Return (x, y) of the center of cell containing provided text 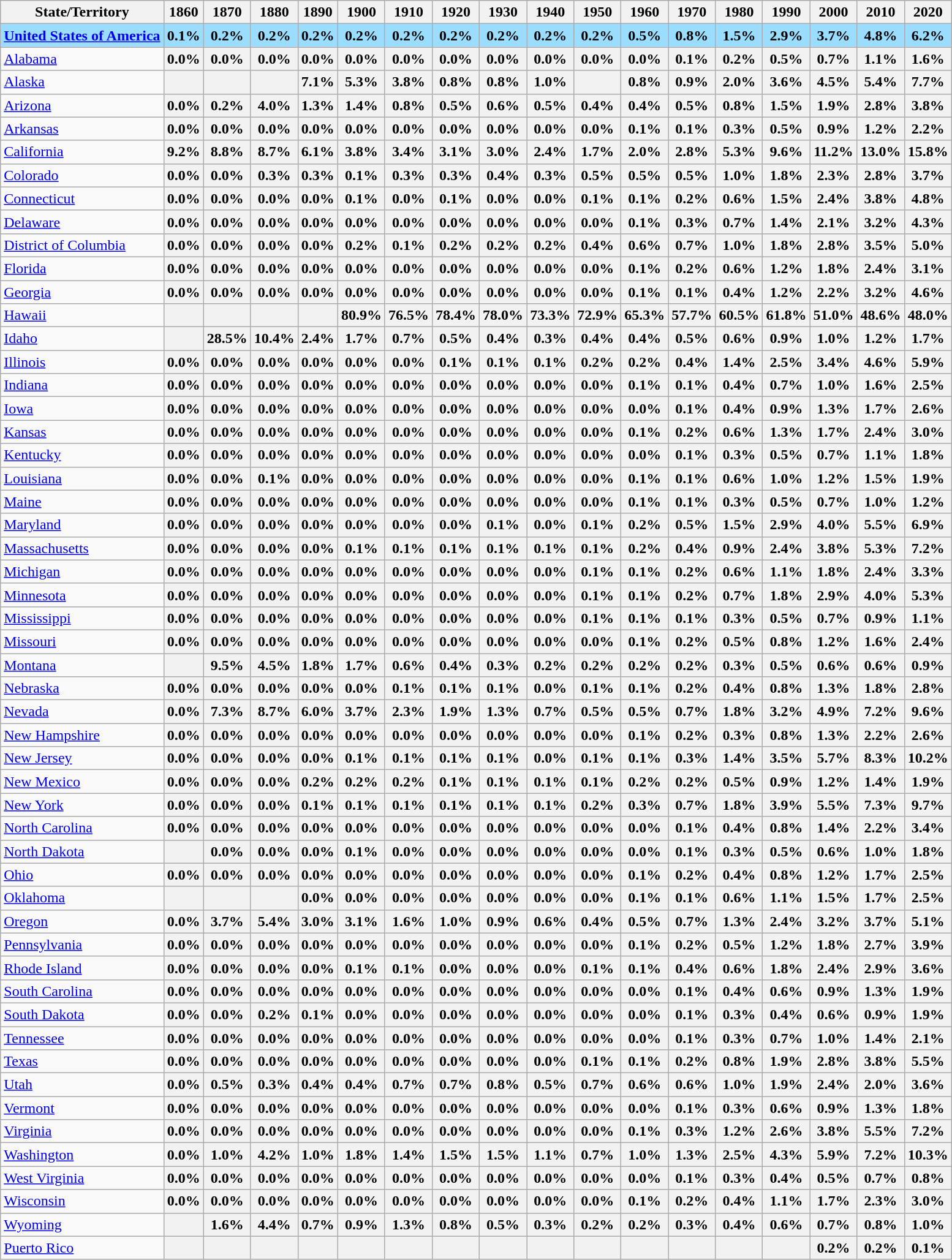
Virginia (82, 1131)
10.4% (274, 339)
West Virginia (82, 1178)
Colorado (82, 175)
North Carolina (82, 828)
4.9% (833, 712)
1910 (408, 12)
Rhode Island (82, 968)
California (82, 152)
1970 (692, 12)
8.8% (227, 152)
Maryland (82, 525)
78.0% (504, 315)
Alabama (82, 59)
Puerto Rico (82, 1248)
2010 (881, 12)
1870 (227, 12)
State/Territory (82, 12)
Wisconsin (82, 1201)
Indiana (82, 385)
72.9% (598, 315)
4.4% (274, 1224)
South Dakota (82, 1014)
1880 (274, 12)
Connecticut (82, 198)
United States of America (82, 36)
New York (82, 805)
6.9% (927, 525)
Illinois (82, 362)
Arkansas (82, 129)
76.5% (408, 315)
9.7% (927, 805)
61.8% (787, 315)
Hawaii (82, 315)
Utah (82, 1085)
District of Columbia (82, 245)
Missouri (82, 641)
Washington (82, 1155)
New Hampshire (82, 735)
1950 (598, 12)
Florida (82, 268)
Maine (82, 502)
5.7% (833, 758)
1930 (504, 12)
78.4% (456, 315)
Kansas (82, 432)
10.2% (927, 758)
1980 (739, 12)
Montana (82, 665)
Pennsylvania (82, 945)
2020 (927, 12)
51.0% (833, 315)
Texas (82, 1062)
2.7% (881, 945)
5.0% (927, 245)
Kentucky (82, 455)
28.5% (227, 339)
New Mexico (82, 782)
9.5% (227, 665)
6.1% (317, 152)
North Dakota (82, 851)
1940 (550, 12)
7.1% (317, 82)
Nevada (82, 712)
13.0% (881, 152)
1860 (184, 12)
Idaho (82, 339)
6.0% (317, 712)
10.3% (927, 1155)
1990 (787, 12)
Vermont (82, 1108)
1900 (361, 12)
Massachusetts (82, 548)
Delaware (82, 222)
Oklahoma (82, 898)
15.8% (927, 152)
6.2% (927, 36)
4.2% (274, 1155)
3.3% (927, 572)
New Jersey (82, 758)
7.7% (927, 82)
2000 (833, 12)
Michigan (82, 572)
Arizona (82, 105)
1960 (644, 12)
11.2% (833, 152)
Ohio (82, 875)
57.7% (692, 315)
5.1% (927, 921)
1920 (456, 12)
Oregon (82, 921)
Louisiana (82, 478)
48.6% (881, 315)
Iowa (82, 409)
48.0% (927, 315)
60.5% (739, 315)
73.3% (550, 315)
Minnesota (82, 595)
1890 (317, 12)
Nebraska (82, 688)
65.3% (644, 315)
Tennessee (82, 1038)
Mississippi (82, 618)
Alaska (82, 82)
South Carolina (82, 991)
Wyoming (82, 1224)
Georgia (82, 292)
80.9% (361, 315)
8.3% (881, 758)
9.2% (184, 152)
